Provide the (X, Y) coordinate of the cell's center where the given text is located.  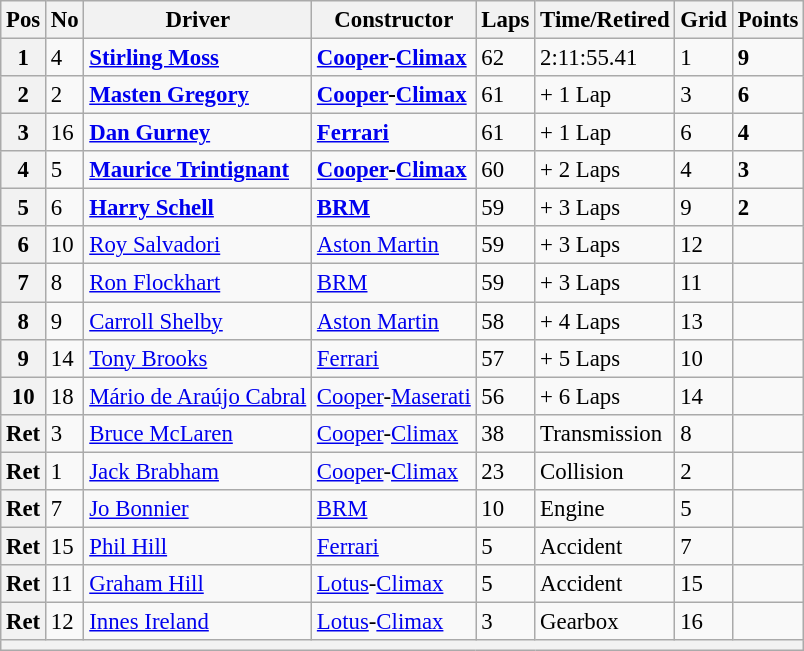
Jo Bonnier (198, 509)
Driver (198, 20)
+ 5 Laps (605, 358)
+ 2 Laps (605, 170)
Jack Brabham (198, 471)
57 (506, 358)
Harry Schell (198, 208)
Mário de Araújo Cabral (198, 396)
Laps (506, 20)
38 (506, 433)
56 (506, 396)
Dan Gurney (198, 133)
Carroll Shelby (198, 321)
Grid (704, 20)
Engine (605, 509)
Tony Brooks (198, 358)
Ron Flockhart (198, 283)
No (65, 20)
+ 6 Laps (605, 396)
Innes Ireland (198, 621)
Cooper-Maserati (394, 396)
Bruce McLaren (198, 433)
Time/Retired (605, 20)
Pos (24, 20)
Roy Salvadori (198, 245)
Collision (605, 471)
13 (704, 321)
Graham Hill (198, 584)
Phil Hill (198, 546)
18 (65, 396)
Maurice Trintignant (198, 170)
Masten Gregory (198, 95)
2:11:55.41 (605, 58)
Gearbox (605, 621)
62 (506, 58)
Stirling Moss (198, 58)
60 (506, 170)
58 (506, 321)
Transmission (605, 433)
Points (768, 20)
+ 4 Laps (605, 321)
23 (506, 471)
Constructor (394, 20)
